Find where the given text appears and provide that cell's center as [x, y] coordinate. 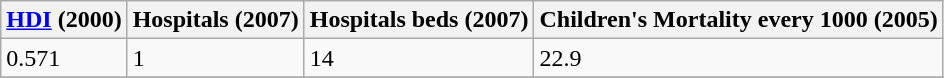
0.571 [64, 58]
Hospitals beds (2007) [419, 20]
22.9 [738, 58]
HDI (2000) [64, 20]
14 [419, 58]
1 [216, 58]
Children's Mortality every 1000 (2005) [738, 20]
Hospitals (2007) [216, 20]
